Detect which cell encompasses the target text, then output its [x, y] center coordinate. 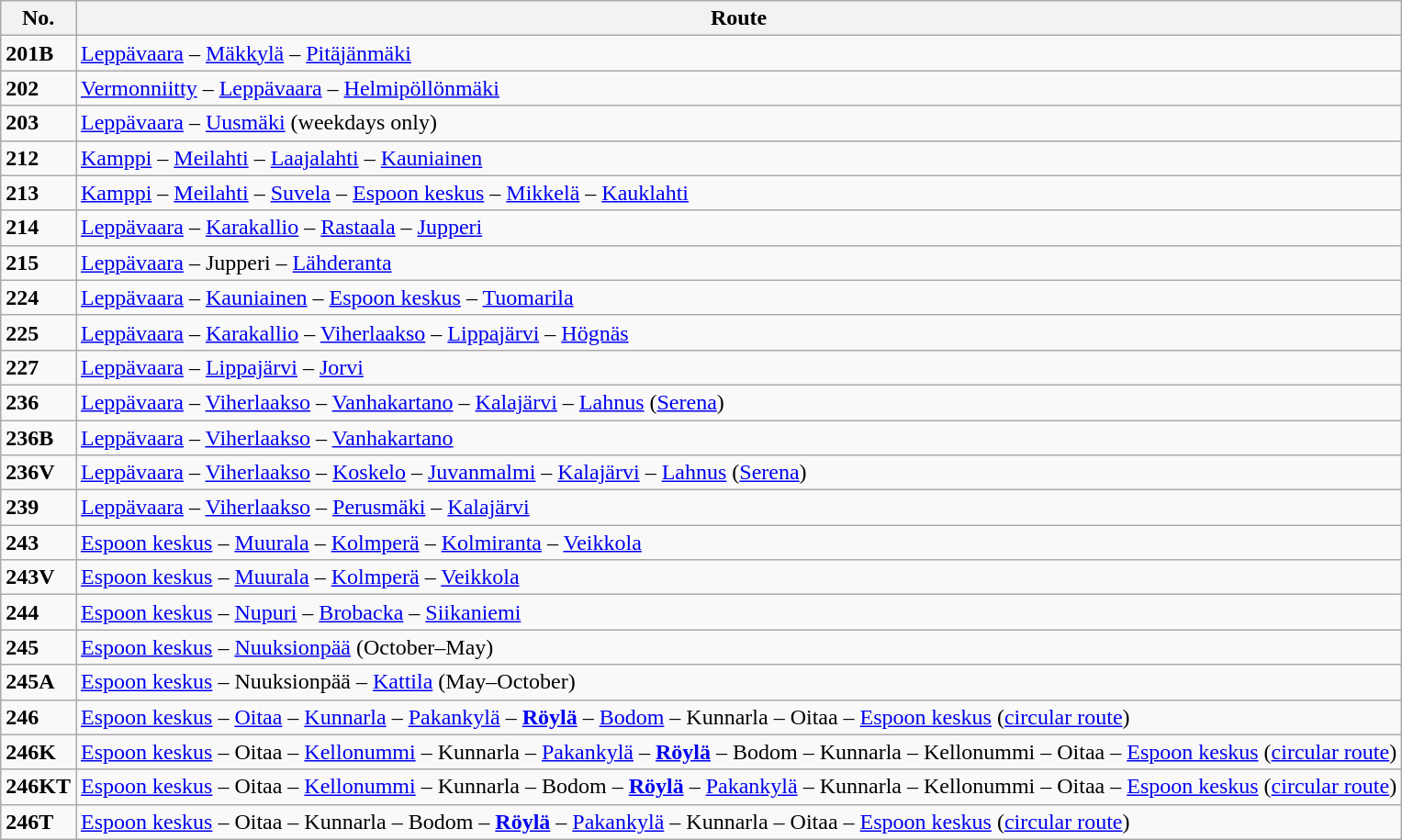
239 [39, 508]
Leppävaara – Karakallio – Viherlaakso – Lippajärvi – Högnäs [738, 332]
Leppävaara – Lippajärvi – Jorvi [738, 367]
203 [39, 123]
Leppävaara – Karakallio – Rastaala – Jupperi [738, 228]
215 [39, 263]
243 [39, 543]
Espoon keskus – Nuuksionpää (October–May) [738, 647]
246KT [39, 787]
213 [39, 193]
Leppävaara – Uusmäki (weekdays only) [738, 123]
246 [39, 717]
212 [39, 158]
202 [39, 88]
236B [39, 438]
Espoon keskus – Muurala – Kolmperä – Veikkola [738, 577]
Espoon keskus – Oitaa – Kunnarla – Pakankylä – Röylä – Bodom – Kunnarla – Oitaa – Espoon keskus (circular route) [738, 717]
243V [39, 577]
245A [39, 682]
Espoon keskus – Nuuksionpää – Kattila (May–October) [738, 682]
Leppävaara – Kauniainen – Espoon keskus – Tuomarila [738, 297]
Leppävaara – Viherlaakso – Koskelo – Juvanmalmi – Kalajärvi – Lahnus (Serena) [738, 473]
246T [39, 822]
214 [39, 228]
Espoon keskus – Nupuri – Brobacka – Siikaniemi [738, 612]
Espoon keskus – Oitaa – Kunnarla – Bodom – Röylä – Pakankylä – Kunnarla – Oitaa – Espoon keskus (circular route) [738, 822]
Leppävaara – Viherlaakso – Perusmäki – Kalajärvi [738, 508]
236V [39, 473]
Kamppi – Meilahti – Laajalahti – Kauniainen [738, 158]
Vermonniitty – Leppävaara – Helmipöllönmäki [738, 88]
Route [738, 18]
No. [39, 18]
246K [39, 752]
Espoon keskus – Oitaa – Kellonummi – Kunnarla – Bodom – Röylä – Pakankylä – Kunnarla – Kellonummi – Oitaa – Espoon keskus (circular route) [738, 787]
Leppävaara – Jupperi – Lähderanta [738, 263]
224 [39, 297]
227 [39, 367]
245 [39, 647]
Leppävaara – Mäkkylä – Pitäjänmäki [738, 53]
225 [39, 332]
Leppävaara – Viherlaakso – Vanhakartano – Kalajärvi – Lahnus (Serena) [738, 402]
Espoon keskus – Muurala – Kolmperä – Kolmiranta – Veikkola [738, 543]
244 [39, 612]
201B [39, 53]
236 [39, 402]
Leppävaara – Viherlaakso – Vanhakartano [738, 438]
Kamppi – Meilahti – Suvela – Espoon keskus – Mikkelä – Kauklahti [738, 193]
Espoon keskus – Oitaa – Kellonummi – Kunnarla – Pakankylä – Röylä – Bodom – Kunnarla – Kellonummi – Oitaa – Espoon keskus (circular route) [738, 752]
